Detect which cell encompasses the target text, then output its (x, y) center coordinate. 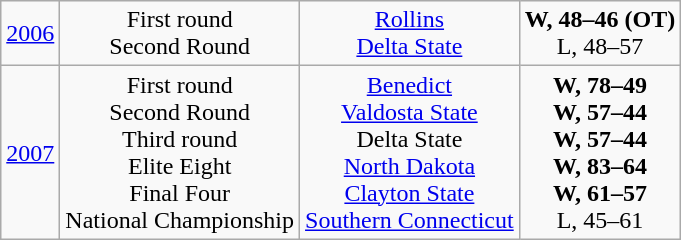
First roundSecond RoundThird roundElite EightFinal FourNational Championship (180, 152)
2007 (30, 152)
W, 48–46 (OT)L, 48–57 (600, 34)
W, 78–49W, 57–44W, 57–44W, 83–64W, 61–57L, 45–61 (600, 152)
First roundSecond Round (180, 34)
2006 (30, 34)
BenedictValdosta StateDelta StateNorth DakotaClayton StateSouthern Connecticut (410, 152)
RollinsDelta State (410, 34)
